Find where the given text appears and provide that cell's center as (x, y) coordinate. 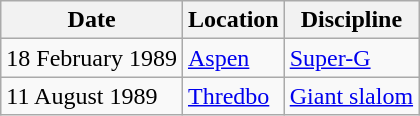
Giant slalom (351, 96)
Location (233, 20)
18 February 1989 (92, 58)
Aspen (233, 58)
Discipline (351, 20)
Thredbo (233, 96)
Super-G (351, 58)
11 August 1989 (92, 96)
Date (92, 20)
